Return the [x, y] coordinate for the center point of the cell that contains the specified text.  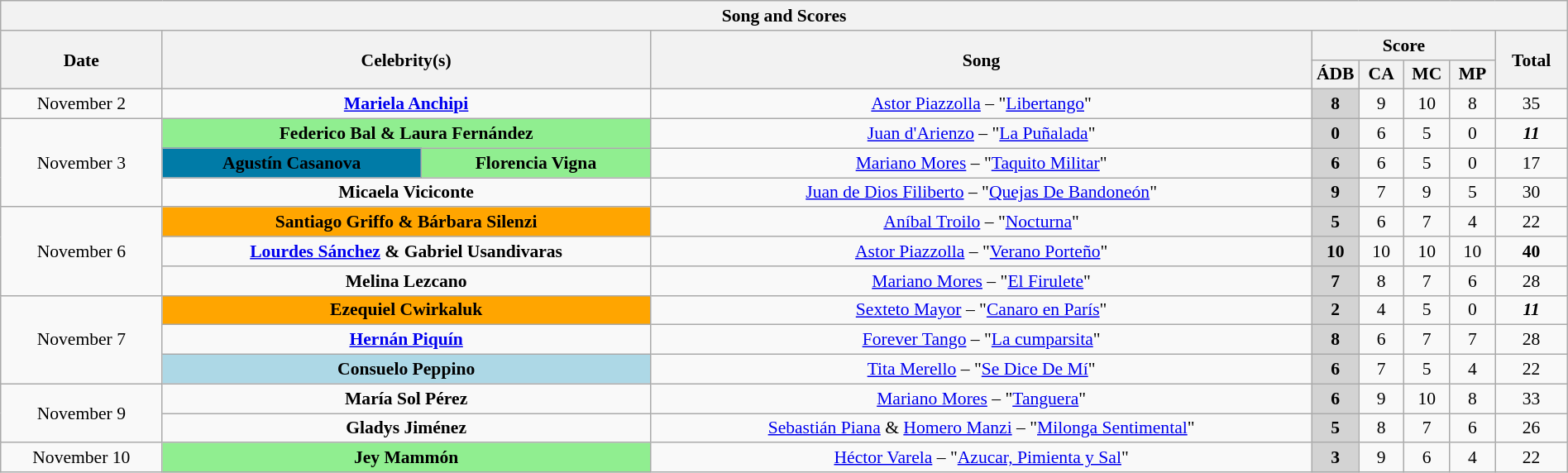
María Sol Pérez [406, 399]
Sebastián Piana & Homero Manzi – "Milonga Sentimental" [981, 428]
November 9 [81, 413]
Federico Bal & Laura Fernández [406, 134]
33 [1532, 399]
17 [1532, 163]
Agustín Casanova [292, 163]
Sexteto Mayor – "Canaro en París" [981, 310]
Florencia Vigna [536, 163]
2 [1336, 310]
Melina Lezcano [406, 281]
30 [1532, 193]
Gladys Jiménez [406, 428]
Aníbal Troilo – "Nocturna" [981, 222]
November 3 [81, 164]
ÁDB [1336, 74]
Tita Merello – "Se Dice De Mí" [981, 370]
MC [1427, 74]
Mariano Mores – "El Firulete" [981, 281]
CA [1381, 74]
MP [1472, 74]
26 [1532, 428]
Jey Mammón [406, 458]
Mariela Anchipi [406, 104]
3 [1336, 458]
Date [81, 60]
Song and Scores [784, 16]
November 7 [81, 339]
Micaela Viciconte [406, 193]
Héctor Varela – "Azucar, Pimienta y Sal" [981, 458]
Astor Piazzolla – "Verano Porteño" [981, 251]
November 6 [81, 251]
Song [981, 60]
Mariano Mores – "Tanguera" [981, 399]
Astor Piazzolla – "Libertango" [981, 104]
Juan d'Arienzo – "La Puñalada" [981, 134]
Santiago Griffo & Bárbara Silenzi [406, 222]
November 10 [81, 458]
Lourdes Sánchez & Gabriel Usandivaras [406, 251]
40 [1532, 251]
35 [1532, 104]
Hernán Piquín [406, 340]
Consuelo Peppino [406, 370]
Mariano Mores – "Taquito Militar" [981, 163]
Celebrity(s) [406, 60]
Forever Tango – "La cumparsita" [981, 340]
November 2 [81, 104]
Score [1404, 45]
Ezequiel Cwirkaluk [406, 310]
Juan de Dios Filiberto – "Quejas De Bandoneón" [981, 193]
Total [1532, 60]
